Determine the [X, Y] coordinate at the center of the cell enclosing the given text.  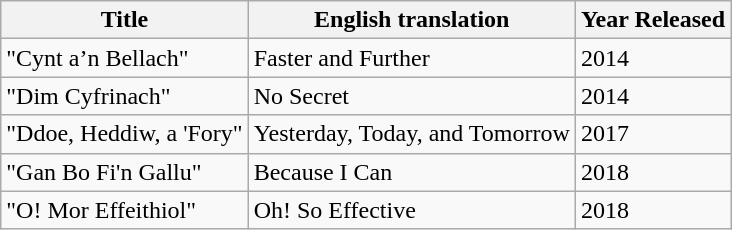
"Dim Cyfrinach" [124, 96]
No Secret [412, 96]
2017 [652, 134]
"O! Mor Effeithiol" [124, 210]
"Cynt a’n Bellach" [124, 58]
Yesterday, Today, and Tomorrow [412, 134]
Faster and Further [412, 58]
"Gan Bo Fi'n Gallu" [124, 172]
"Ddoe, Heddiw, a 'Fory" [124, 134]
English translation [412, 20]
Title [124, 20]
Year Released [652, 20]
Because I Can [412, 172]
Oh! So Effective [412, 210]
